Locate the cell with the specified text and output its [X, Y] center coordinate. 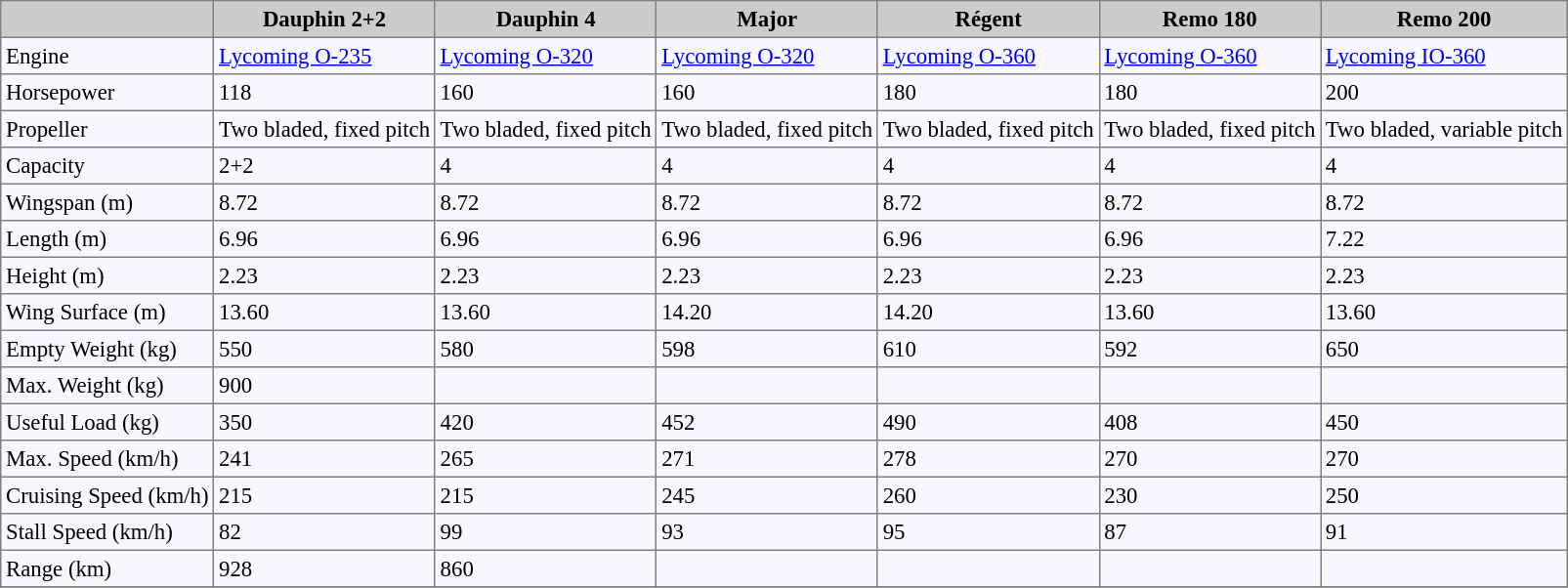
860 [545, 568]
260 [989, 495]
Dauphin 2+2 [324, 20]
Height (m) [107, 275]
Max. Speed (km/h) [107, 459]
Dauphin 4 [545, 20]
271 [768, 459]
408 [1209, 422]
Max. Weight (kg) [107, 386]
928 [324, 568]
230 [1209, 495]
87 [1209, 532]
Two bladed, variable pitch [1444, 129]
Wingspan (m) [107, 202]
2+2 [324, 166]
350 [324, 422]
99 [545, 532]
592 [1209, 349]
245 [768, 495]
Remo 180 [1209, 20]
Remo 200 [1444, 20]
Major [768, 20]
900 [324, 386]
118 [324, 93]
Lycoming IO-360 [1444, 56]
420 [545, 422]
7.22 [1444, 239]
Stall Speed (km/h) [107, 532]
Régent [989, 20]
Cruising Speed (km/h) [107, 495]
Lycoming O-235 [324, 56]
598 [768, 349]
Engine [107, 56]
Range (km) [107, 568]
93 [768, 532]
Length (m) [107, 239]
82 [324, 532]
452 [768, 422]
Useful Load (kg) [107, 422]
580 [545, 349]
278 [989, 459]
241 [324, 459]
490 [989, 422]
450 [1444, 422]
Capacity [107, 166]
650 [1444, 349]
610 [989, 349]
265 [545, 459]
Empty Weight (kg) [107, 349]
Horsepower [107, 93]
Propeller [107, 129]
95 [989, 532]
200 [1444, 93]
91 [1444, 532]
550 [324, 349]
Wing Surface (m) [107, 313]
250 [1444, 495]
